Return the [x, y] coordinate for the center point of the cell that contains the specified text.  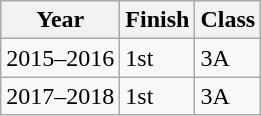
Year [60, 20]
Class [228, 20]
2015–2016 [60, 58]
2017–2018 [60, 96]
Finish [158, 20]
